Locate the cell with the specified text and output its [X, Y] center coordinate. 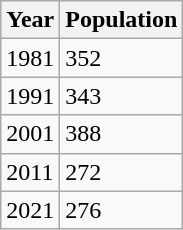
272 [122, 172]
276 [122, 210]
352 [122, 58]
388 [122, 134]
1991 [30, 96]
343 [122, 96]
2011 [30, 172]
2021 [30, 210]
Year [30, 20]
1981 [30, 58]
Population [122, 20]
2001 [30, 134]
